Return the [x, y] coordinate for the center point of the cell that contains the specified text.  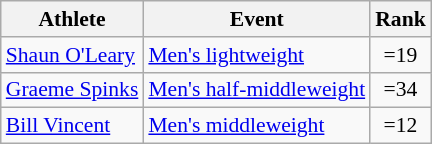
Bill Vincent [72, 126]
=34 [400, 90]
Athlete [72, 19]
Men's lightweight [256, 55]
Event [256, 19]
Men's half-middleweight [256, 90]
Shaun O'Leary [72, 55]
Graeme Spinks [72, 90]
Rank [400, 19]
=12 [400, 126]
Men's middleweight [256, 126]
=19 [400, 55]
